Detect which cell encompasses the target text, then output its [x, y] center coordinate. 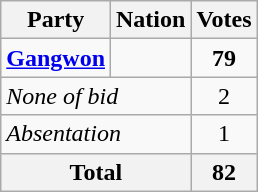
1 [224, 134]
79 [224, 58]
Absentation [96, 134]
Nation [151, 20]
Votes [224, 20]
82 [224, 172]
None of bid [96, 96]
Party [56, 20]
Total [96, 172]
Gangwon [56, 58]
2 [224, 96]
